Pinpoint the cell where the given text exists, returning its [X, Y] midpoint coordinate. 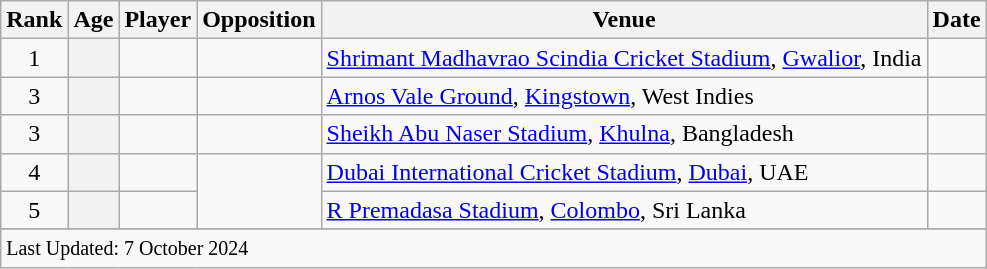
Sheikh Abu Naser Stadium, Khulna, Bangladesh [624, 134]
Venue [624, 20]
Player [158, 20]
Opposition [259, 20]
R Premadasa Stadium, Colombo, Sri Lanka [624, 210]
Arnos Vale Ground, Kingstown, West Indies [624, 96]
4 [34, 172]
Last Updated: 7 October 2024 [494, 248]
Dubai International Cricket Stadium, Dubai, UAE [624, 172]
5 [34, 210]
Rank [34, 20]
Shrimant Madhavrao Scindia Cricket Stadium, Gwalior, India [624, 58]
1 [34, 58]
Age [94, 20]
Date [956, 20]
